From the cell containing the given text, extract its center point as [X, Y] coordinate. 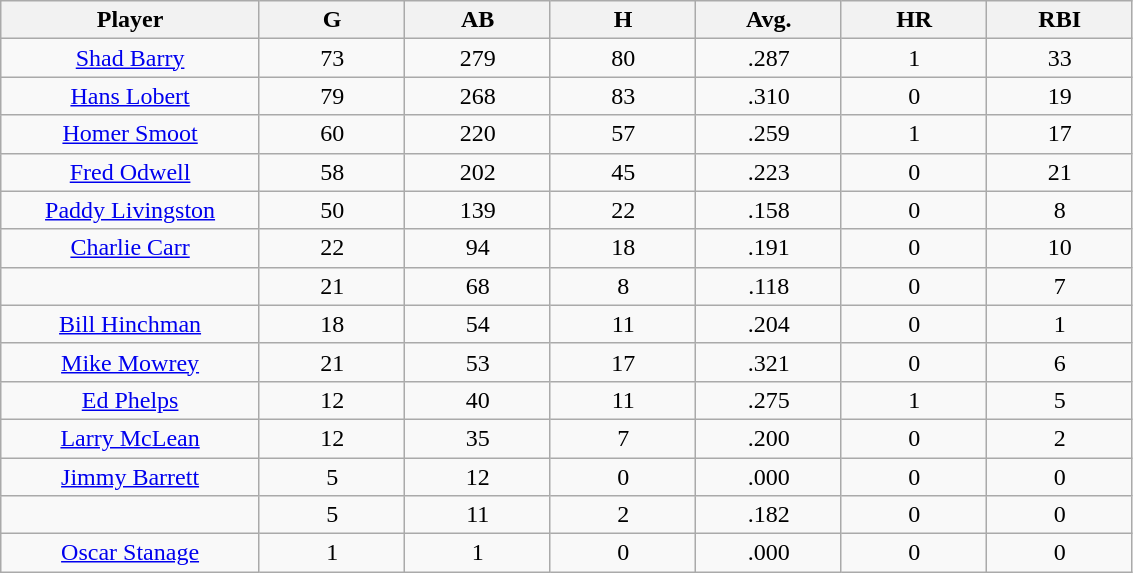
279 [478, 58]
HR [914, 20]
.118 [769, 286]
.158 [769, 210]
G [332, 20]
Homer Smoot [130, 134]
19 [1060, 96]
35 [478, 438]
73 [332, 58]
10 [1060, 248]
Bill Hinchman [130, 324]
Paddy Livingston [130, 210]
H [623, 20]
33 [1060, 58]
40 [478, 400]
Charlie Carr [130, 248]
.204 [769, 324]
83 [623, 96]
Mike Mowrey [130, 362]
139 [478, 210]
68 [478, 286]
Avg. [769, 20]
.223 [769, 172]
60 [332, 134]
Hans Lobert [130, 96]
.191 [769, 248]
Oscar Stanage [130, 553]
Larry McLean [130, 438]
Ed Phelps [130, 400]
80 [623, 58]
.200 [769, 438]
.287 [769, 58]
AB [478, 20]
Jimmy Barrett [130, 477]
53 [478, 362]
57 [623, 134]
.275 [769, 400]
.182 [769, 515]
6 [1060, 362]
50 [332, 210]
.310 [769, 96]
.321 [769, 362]
202 [478, 172]
45 [623, 172]
Player [130, 20]
79 [332, 96]
220 [478, 134]
RBI [1060, 20]
Fred Odwell [130, 172]
94 [478, 248]
54 [478, 324]
58 [332, 172]
Shad Barry [130, 58]
.259 [769, 134]
268 [478, 96]
